Find where the given text appears and provide that cell's center as (x, y) coordinate. 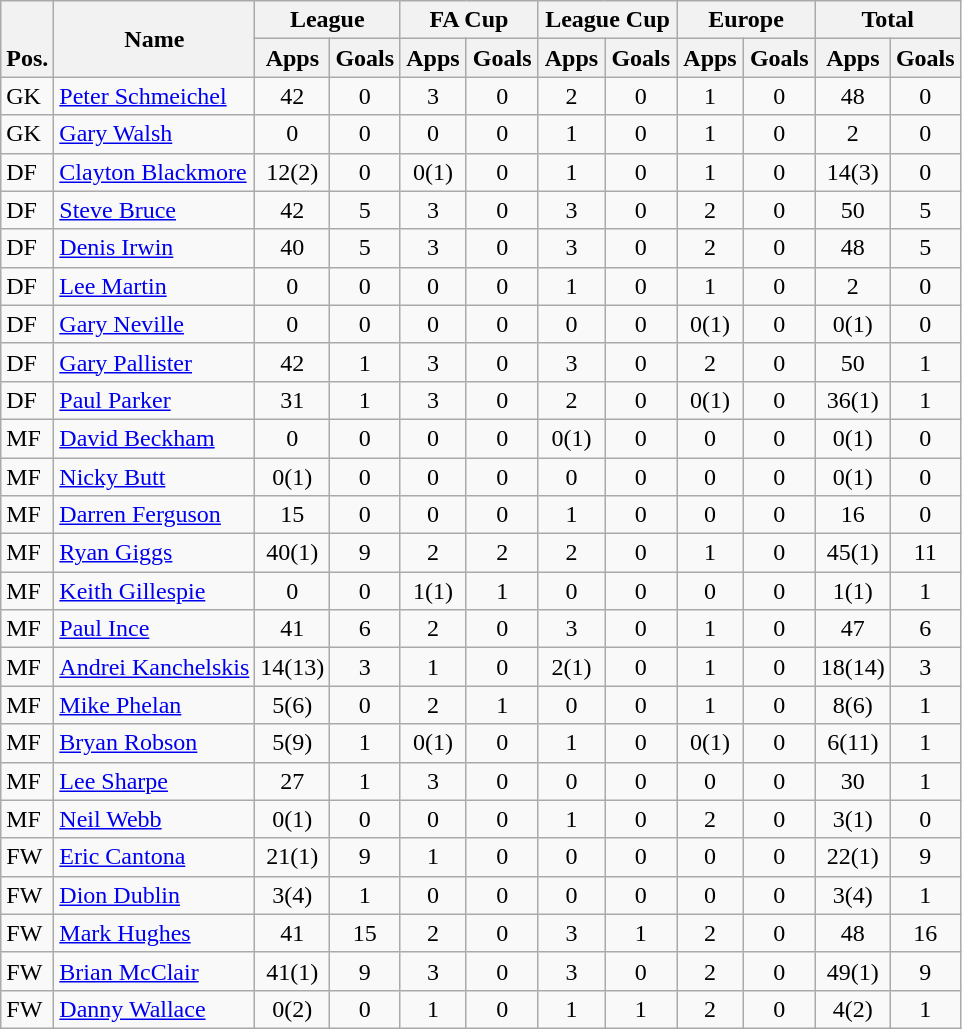
Bryan Robson (154, 743)
Nicky Butt (154, 477)
Name (154, 39)
31 (292, 400)
Total (888, 20)
40 (292, 248)
40(1) (292, 553)
27 (292, 781)
14(3) (852, 172)
0(2) (292, 1009)
49(1) (852, 971)
11 (925, 553)
Pos. (28, 39)
Peter Schmeichel (154, 96)
Lee Sharpe (154, 781)
Neil Webb (154, 819)
FA Cup (470, 20)
Paul Parker (154, 400)
Danny Wallace (154, 1009)
Gary Pallister (154, 362)
47 (852, 629)
Paul Ince (154, 629)
League (328, 20)
3(1) (852, 819)
30 (852, 781)
18(14) (852, 667)
Ryan Giggs (154, 553)
Keith Gillespie (154, 591)
21(1) (292, 857)
2(1) (572, 667)
Dion Dublin (154, 895)
45(1) (852, 553)
Andrei Kanchelskis (154, 667)
Denis Irwin (154, 248)
41(1) (292, 971)
8(6) (852, 705)
David Beckham (154, 438)
5(6) (292, 705)
Mike Phelan (154, 705)
Eric Cantona (154, 857)
League Cup (608, 20)
36(1) (852, 400)
Clayton Blackmore (154, 172)
Gary Walsh (154, 134)
Lee Martin (154, 286)
22(1) (852, 857)
5(9) (292, 743)
4(2) (852, 1009)
6(11) (852, 743)
Steve Bruce (154, 210)
Mark Hughes (154, 933)
Darren Ferguson (154, 515)
12(2) (292, 172)
Europe (746, 20)
14(13) (292, 667)
Gary Neville (154, 324)
Brian McClair (154, 971)
